Provide the [x, y] coordinate of the cell's center where the given text is located.  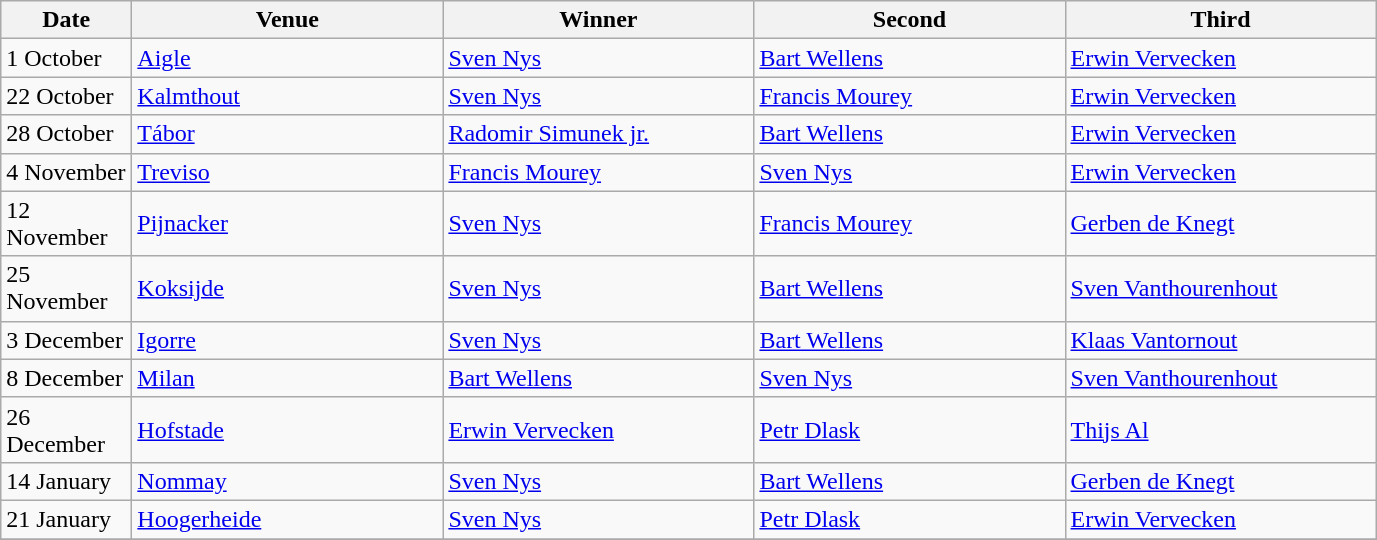
8 December [66, 378]
Radomir Simunek jr. [598, 134]
Tábor [288, 134]
Date [66, 20]
Third [1220, 20]
26 December [66, 430]
4 November [66, 172]
Second [910, 20]
3 December [66, 340]
Milan [288, 378]
Hofstade [288, 430]
Venue [288, 20]
14 January [66, 481]
Hoogerheide [288, 519]
21 January [66, 519]
Thijs Al [1220, 430]
Igorre [288, 340]
Winner [598, 20]
1 October [66, 58]
25 November [66, 288]
22 October [66, 96]
Aigle [288, 58]
12 November [66, 224]
Klaas Vantornout [1220, 340]
Nommay [288, 481]
Treviso [288, 172]
Koksijde [288, 288]
Kalmthout [288, 96]
Pijnacker [288, 224]
28 October [66, 134]
